Determine the [X, Y] coordinate at the center of the cell enclosing the given text.  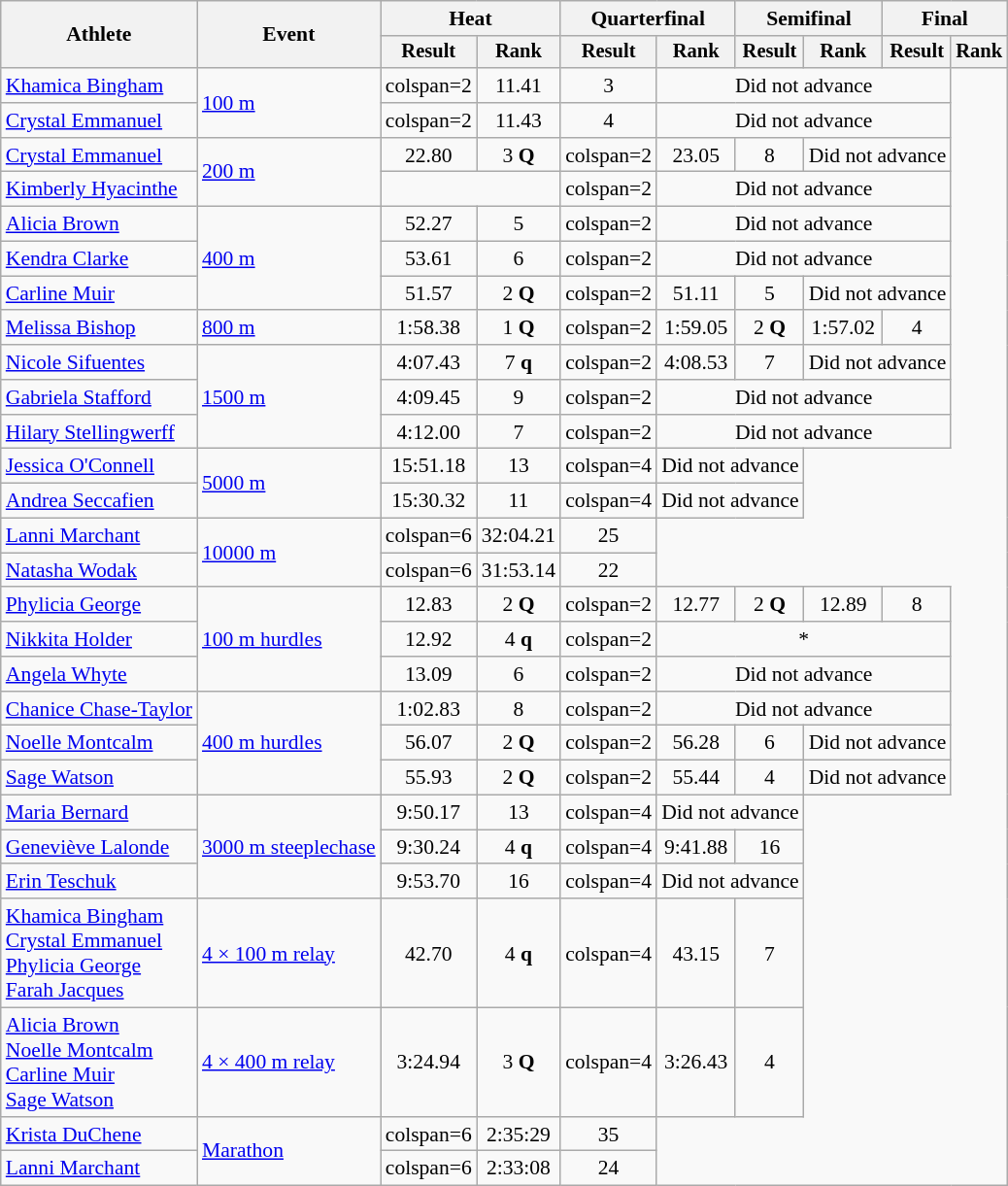
22.80 [429, 155]
9:30.24 [429, 847]
11.43 [519, 120]
2:35:29 [519, 1135]
Quarterfinal [648, 18]
Event [289, 35]
1500 m [289, 396]
11.41 [519, 85]
7 q [519, 362]
* [804, 639]
4:12.00 [429, 432]
13.09 [429, 674]
11 [519, 501]
56.28 [695, 743]
200 m [289, 173]
22 [608, 570]
Heat [470, 18]
12.77 [695, 605]
Nicole Sifuentes [99, 362]
Alicia Brown [99, 224]
55.93 [429, 778]
1 Q [519, 328]
Semifinal [809, 18]
Final [945, 18]
1:02.83 [429, 709]
12.92 [429, 639]
51.57 [429, 293]
4:07.43 [429, 362]
Alicia BrownNoelle MontcalmCarline MuirSage Watson [99, 1063]
25 [608, 536]
Kimberly Hyacinthe [99, 189]
Nikkita Holder [99, 639]
800 m [289, 328]
4:09.45 [429, 397]
12.89 [843, 605]
15:51.18 [429, 466]
9 [519, 397]
Kendra Clarke [99, 259]
Melissa Bishop [99, 328]
Gabriela Stafford [99, 397]
43.15 [695, 953]
Marathon [289, 1152]
55.44 [695, 778]
Khamica Bingham [99, 85]
Erin Teschuk [99, 882]
Angela Whyte [99, 674]
10000 m [289, 554]
3 [608, 85]
100 m [289, 103]
35 [608, 1135]
Krista DuChene [99, 1135]
400 m hurdles [289, 744]
Noelle Montcalm [99, 743]
Carline Muir [99, 293]
400 m [289, 258]
3:26.43 [695, 1063]
100 m hurdles [289, 639]
Chanice Chase-Taylor [99, 709]
4:08.53 [695, 362]
51.11 [695, 293]
12.83 [429, 605]
4 × 100 m relay [289, 953]
31:53.14 [519, 570]
Phylicia George [99, 605]
53.61 [429, 259]
24 [608, 1169]
3000 m steeplechase [289, 847]
Geneviève Lalonde [99, 847]
Maria Bernard [99, 813]
3:24.94 [429, 1063]
32:04.21 [519, 536]
23.05 [695, 155]
15:30.32 [429, 501]
5000 m [289, 484]
9:41.88 [695, 847]
1:59.05 [695, 328]
Sage Watson [99, 778]
Jessica O'Connell [99, 466]
Natasha Wodak [99, 570]
Hilary Stellingwerff [99, 432]
56.07 [429, 743]
Andrea Seccafien [99, 501]
9:50.17 [429, 813]
9:53.70 [429, 882]
4 × 400 m relay [289, 1063]
52.27 [429, 224]
42.70 [429, 953]
Athlete [99, 35]
Khamica BinghamCrystal EmmanuelPhylicia GeorgeFarah Jacques [99, 953]
1:57.02 [843, 328]
1:58.38 [429, 328]
2:33:08 [519, 1169]
